Extract the (x, y) coordinate from the center of the cell holding the provided text.  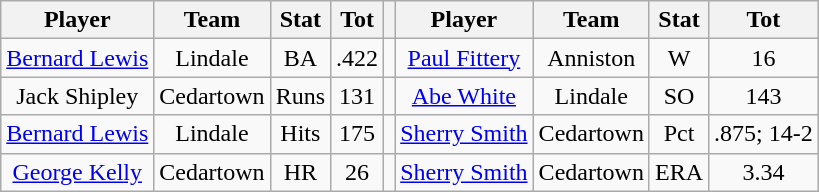
SO (678, 96)
Pct (678, 134)
Hits (300, 134)
16 (764, 58)
BA (300, 58)
HR (300, 172)
Abe White (464, 96)
143 (764, 96)
3.34 (764, 172)
George Kelly (78, 172)
.422 (358, 58)
Jack Shipley (78, 96)
26 (358, 172)
Runs (300, 96)
W (678, 58)
Paul Fittery (464, 58)
Anniston (591, 58)
175 (358, 134)
.875; 14-2 (764, 134)
ERA (678, 172)
131 (358, 96)
